Provide the [X, Y] coordinate of the cell's center where the given text is located.  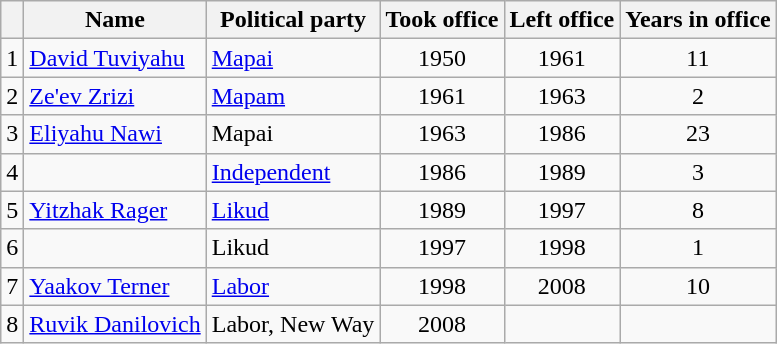
Ruvik Danilovich [115, 324]
Independent [293, 172]
Left office [562, 20]
Eliyahu Nawi [115, 134]
23 [698, 134]
10 [698, 286]
Mapam [293, 96]
Name [115, 20]
1950 [442, 58]
Years in office [698, 20]
Labor, New Way [293, 324]
7 [12, 286]
Took office [442, 20]
Political party [293, 20]
11 [698, 58]
5 [12, 210]
David Tuviyahu [115, 58]
Yitzhak Rager [115, 210]
4 [12, 172]
Labor [293, 286]
6 [12, 248]
Ze'ev Zrizi [115, 96]
Yaakov Terner [115, 286]
